Extract the (x, y) coordinate from the center of the cell holding the provided text.  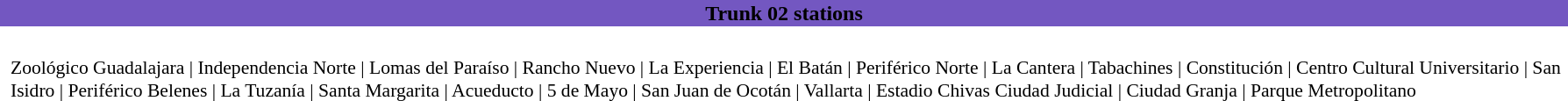
Trunk 02 stations (784, 13)
